Return (X, Y) of the center of cell containing provided text 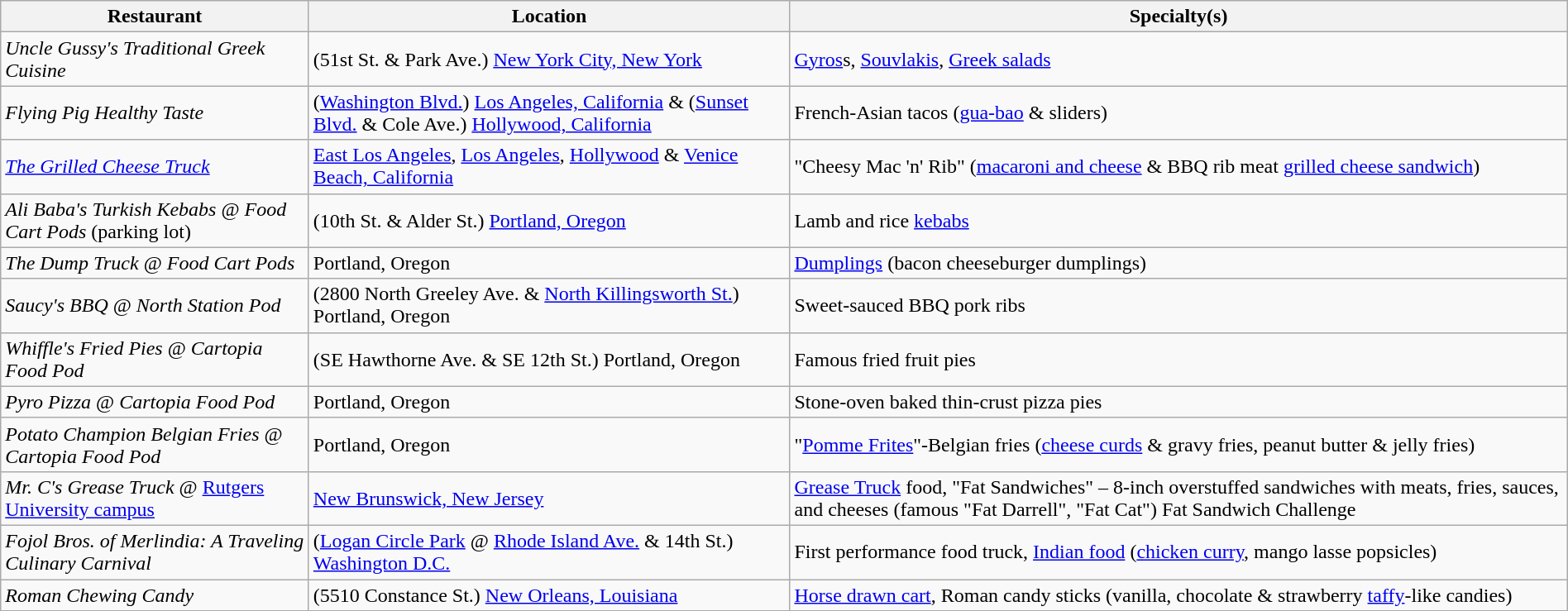
French-Asian tacos (gua-bao & sliders) (1178, 112)
Pyro Pizza @ Cartopia Food Pod (155, 402)
(10th St. & Alder St.) Portland, Oregon (549, 220)
Ali Baba's Turkish Kebabs @ Food Cart Pods (parking lot) (155, 220)
"Pomme Frites"-Belgian fries (cheese curds & gravy fries, peanut butter & jelly fries) (1178, 445)
Location (549, 17)
Sweet-sauced BBQ pork ribs (1178, 306)
Whiffle's Fried Pies @ Cartopia Food Pod (155, 359)
Horse drawn cart, Roman candy sticks (vanilla, chocolate & strawberry taffy-like candies) (1178, 594)
Dumplings (bacon cheeseburger dumplings) (1178, 263)
Lamb and rice kebabs (1178, 220)
(2800 North Greeley Ave. & North Killingsworth St.) Portland, Oregon (549, 306)
Fojol Bros. of Merlindia: A Traveling Culinary Carnival (155, 552)
Potato Champion Belgian Fries @ Cartopia Food Pod (155, 445)
Mr. C's Grease Truck @ Rutgers University campus (155, 498)
The Dump Truck @ Food Cart Pods (155, 263)
Saucy's BBQ @ North Station Pod (155, 306)
East Los Angeles, Los Angeles, Hollywood & Venice Beach, California (549, 167)
Specialty(s) (1178, 17)
(51st St. & Park Ave.) New York City, New York (549, 60)
"Cheesy Mac 'n' Rib" (macaroni and cheese & BBQ rib meat grilled cheese sandwich) (1178, 167)
(Logan Circle Park @ Rhode Island Ave. & 14th St.) Washington D.C. (549, 552)
(Washington Blvd.) Los Angeles, California & (Sunset Blvd. & Cole Ave.) Hollywood, California (549, 112)
The Grilled Cheese Truck (155, 167)
Roman Chewing Candy (155, 594)
Uncle Gussy's Traditional Greek Cuisine (155, 60)
New Brunswick, New Jersey (549, 498)
(5510 Constance St.) New Orleans, Louisiana (549, 594)
Flying Pig Healthy Taste (155, 112)
Gyross, Souvlakis, Greek salads (1178, 60)
First performance food truck, Indian food (chicken curry, mango lasse popsicles) (1178, 552)
Stone-oven baked thin-crust pizza pies (1178, 402)
Restaurant (155, 17)
Famous fried fruit pies (1178, 359)
(SE Hawthorne Ave. & SE 12th St.) Portland, Oregon (549, 359)
